Determine the (X, Y) coordinate at the center of the cell enclosing the given text.  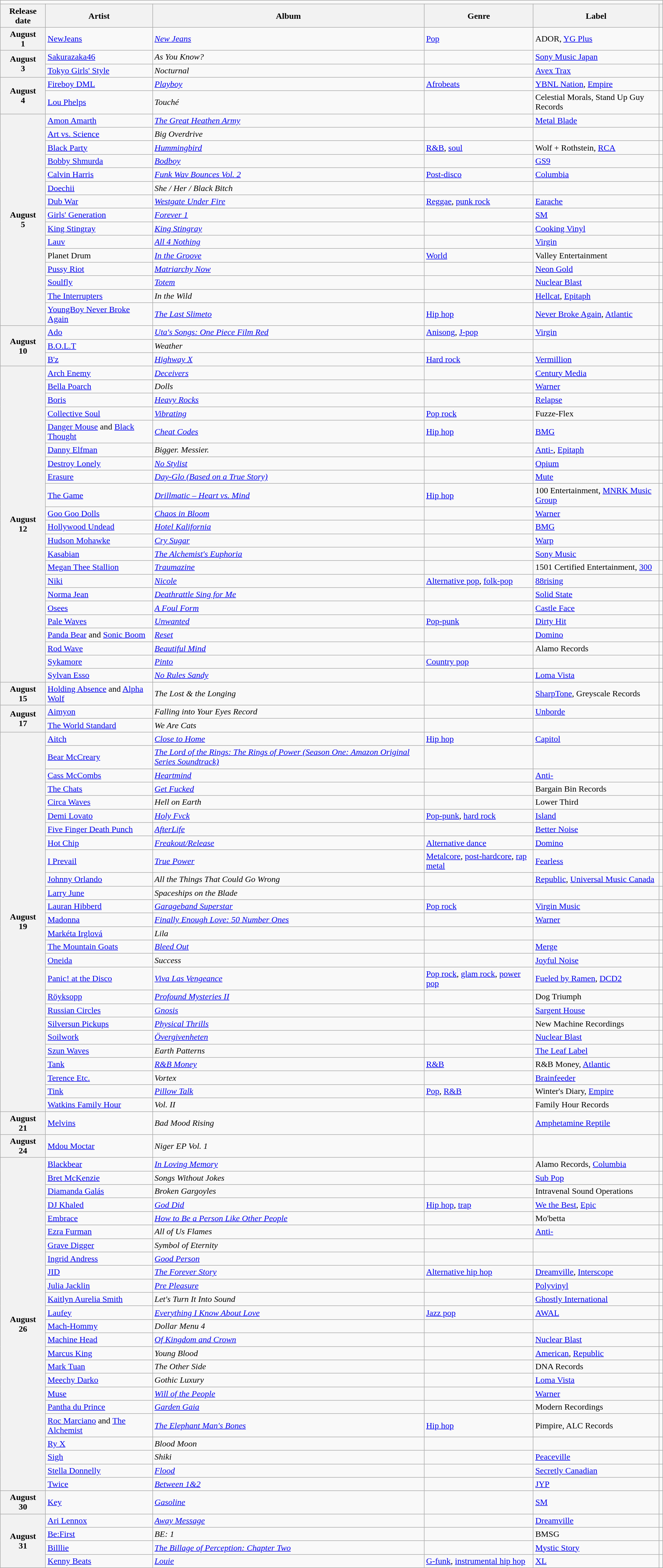
Key (99, 1502)
Five Finger Death Punch (99, 829)
Virgin Music (596, 906)
Songs Without Jokes (288, 1178)
Pop, R&B (479, 1091)
Flood (288, 1471)
Boris (99, 400)
Avex Trax (596, 71)
Spaceships on the Blade (288, 893)
We the Best, Epic (596, 1205)
Reset (288, 635)
BMSG (596, 1534)
Physical Thrills (288, 1024)
ADOR, YG Plus (596, 39)
Pinto (288, 662)
Falling into Your Eyes Record (288, 712)
Heartmind (288, 775)
Westgate Under Fire (288, 202)
Joyful Noise (596, 960)
Jazz pop (479, 1313)
Pop-punk, hard rock (479, 816)
Planet Drum (99, 255)
Pimpire, ALC Records (596, 1425)
Marcus King (99, 1353)
Nocturnal (288, 71)
Demi Lovato (99, 816)
Dolls (288, 386)
August30 (23, 1502)
All the Things That Could Go Wrong (288, 879)
Pre Pleasure (288, 1286)
No Stylist (288, 463)
Vibrating (288, 414)
Girls' Generation (99, 215)
Laufey (99, 1313)
Relapse (596, 400)
Ghostly International (596, 1299)
Osees (99, 608)
Never Broke Again, Atlantic (596, 314)
Broken Gargoyles (288, 1191)
August19 (23, 922)
Better Noise (596, 829)
JID (99, 1272)
Republic, Universal Music Canada (596, 879)
Opium (596, 463)
Touché (288, 102)
Album (288, 16)
R&B Money, Atlantic (596, 1064)
Bodboy (288, 161)
Mute (596, 477)
Gnosis (288, 1010)
Mystic Story (596, 1547)
Artist (99, 16)
Celestial Morals, Stand Up Guy Records (596, 102)
How to Be a Person Like Other People (288, 1218)
G-funk, instrumental hip hop (479, 1561)
Ingrid Andress (99, 1259)
All of Us Flames (288, 1232)
Will of the People (288, 1394)
Ado (99, 332)
August15 (23, 694)
Anti-, Epitaph (596, 450)
Success (288, 960)
The Chats (99, 789)
Dreamville (596, 1521)
The Billage of Perception: Chapter Two (288, 1547)
Megan Thee Stallion (99, 567)
Mo'betta (596, 1218)
BE: 1 (288, 1534)
100 Entertainment, MNRK Music Group (596, 495)
The Leaf Label (596, 1051)
No Rules Sandy (288, 675)
Brainfeeder (596, 1078)
Warp (596, 540)
Columbia (596, 174)
Dub War (99, 202)
88rising (596, 581)
Chaos in Bloom (288, 513)
YBNL Nation, Empire (596, 84)
August31 (23, 1541)
True Power (288, 861)
August4 (23, 96)
August12 (23, 524)
Sargent House (596, 1010)
Alternative dance (479, 843)
Unborde (596, 712)
Drillmatic – Heart vs. Mind (288, 495)
Be:First (99, 1534)
Deceivers (288, 373)
Kasabian (99, 554)
JYP (596, 1484)
Röyksopp (99, 997)
Country pop (479, 662)
Aimyon (99, 712)
The Interrupters (99, 296)
XL (596, 1561)
Cass McCombs (99, 775)
Symbol of Eternity (288, 1245)
Secretly Canadian (596, 1471)
Garden Gaia (288, 1407)
New Machine Recordings (596, 1024)
Heavy Rocks (288, 400)
Russian Circles (99, 1010)
Highway X (288, 359)
Louie (288, 1561)
Genre (479, 16)
Matriarchy Now (288, 269)
Earache (596, 202)
Lower Third (596, 802)
Century Media (596, 373)
Hudson Mohawke (99, 540)
Amphetamine Reptile (596, 1123)
Panic! at the Disco (99, 979)
Deathrattle Sing for Me (288, 594)
August24 (23, 1146)
Playboy (288, 84)
Destroy Lonely (99, 463)
Julia Jacklin (99, 1286)
Big Overdrive (288, 134)
Finally Enough Love: 50 Number Ones (288, 920)
Winter's Diary, Empire (596, 1091)
Unwanted (288, 621)
August5 (23, 220)
Pop-punk (479, 621)
Tank (99, 1064)
Vortex (288, 1078)
Dollar Menu 4 (288, 1326)
Fuzze-Flex (596, 414)
In the Groove (288, 255)
Lila (288, 933)
Reggae, punk rock (479, 202)
Modern Recordings (596, 1407)
Markéta Irglová (99, 933)
The Other Side (288, 1367)
Mdou Moctar (99, 1146)
Mark Tuan (99, 1367)
Madonna (99, 920)
Post-disco (479, 174)
Holy Fvck (288, 816)
1501 Certified Entertainment, 300 (596, 567)
In Loving Memory (288, 1164)
Young Blood (288, 1353)
Sykamore (99, 662)
Pantha du Prince (99, 1407)
Bella Poarch (99, 386)
Castle Face (596, 608)
Lauran Hibberd (99, 906)
Intravenal Sound Operations (596, 1191)
Metalcore, post-hardcore, rap metal (479, 861)
Silversun Pickups (99, 1024)
Between 1&2 (288, 1484)
Calvin Harris (99, 174)
Profound Mysteries II (288, 997)
Johnny Orlando (99, 879)
Merge (596, 947)
Weather (288, 346)
Tink (99, 1091)
Watkins Family Hour (99, 1105)
Alamo Records, Columbia (596, 1164)
Bret McKenzie (99, 1178)
Freakout/Release (288, 843)
Danger Mouse and Black Thought (99, 432)
Danny Elfman (99, 450)
Hot Chip (99, 843)
August21 (23, 1123)
Solid State (596, 594)
Cry Sugar (288, 540)
Alternative hip hop (479, 1272)
Diamanda Galás (99, 1191)
Erasure (99, 477)
Hard rock (479, 359)
She / Her / Black Bitch (288, 188)
Fireboy DML (99, 84)
Meechy Darko (99, 1380)
August10 (23, 346)
Beautiful Mind (288, 648)
Nicole (288, 581)
B.O.L.T (99, 346)
August17 (23, 719)
Neon Gold (596, 269)
Sylvan Esso (99, 675)
Blackbear (99, 1164)
GS9 (596, 161)
Family Hour Records (596, 1105)
Kenny Beats (99, 1561)
Fueled by Ramen, DCD2 (596, 979)
Oneida (99, 960)
Afrobeats (479, 84)
Alamo Records (596, 648)
Övergivenheten (288, 1037)
The Alchemist's Euphoria (288, 554)
Bargain Bin Records (596, 789)
Lauv (99, 242)
Alternative pop, folk-pop (479, 581)
Label (596, 16)
Anisong, J-pop (479, 332)
Larry June (99, 893)
Amon Amarth (99, 120)
The Lord of the Rings: The Rings of Power (Season One: Amazon Original Series Soundtrack) (288, 757)
Forever 1 (288, 215)
Bear McCreary (99, 757)
Pop rock, glam rock, power pop (479, 979)
Muse (99, 1394)
August26 (23, 1324)
Bleed Out (288, 947)
Arch Enemy (99, 373)
Bigger. Messier. (288, 450)
Day-Glo (Based on a True Story) (288, 477)
In the Wild (288, 296)
Melvins (99, 1123)
A Foul Form (288, 608)
American, Republic (596, 1353)
Sakurazaka46 (99, 57)
Collective Soul (99, 414)
R&B Money (288, 1064)
I Prevail (99, 861)
Sony Music Japan (596, 57)
Release date (23, 16)
Hip hop, trap (479, 1205)
Sub Pop (596, 1178)
Black Party (99, 147)
B'z (99, 359)
Panda Bear and Sonic Boom (99, 635)
The Game (99, 495)
The World Standard (99, 725)
Niger EP Vol. 1 (288, 1146)
Hellcat, Epitaph (596, 296)
Pale Waves (99, 621)
As You Know? (288, 57)
Billlie (99, 1547)
August1 (23, 39)
Holding Absence and Alpha Wolf (99, 694)
The Mountain Goats (99, 947)
Sony Music (596, 554)
The Great Heathen Army (288, 120)
Soilwork (99, 1037)
Ari Lennox (99, 1521)
NewJeans (99, 39)
Earth Patterns (288, 1051)
Szun Waves (99, 1051)
God Did (288, 1205)
Twice (99, 1484)
Peaceville (596, 1457)
Uta's Songs: One Piece Film Red (288, 332)
Embrace (99, 1218)
Of Kingdom and Crown (288, 1339)
Viva Las Vengeance (288, 979)
Roc Marciano and The Alchemist (99, 1425)
World (479, 255)
Norma Jean (99, 594)
Shiki (288, 1457)
Machine Head (99, 1339)
Art vs. Science (99, 134)
Circa Waves (99, 802)
Niki (99, 581)
Let's Turn It Into Sound (288, 1299)
Dirty Hit (596, 621)
AWAL (596, 1313)
Cooking Vinyl (596, 229)
Lou Phelps (99, 102)
Garageband Superstar (288, 906)
Dreamville, Interscope (596, 1272)
YoungBoy Never Broke Again (99, 314)
Blood Moon (288, 1444)
Bobby Shmurda (99, 161)
Cheat Codes (288, 432)
Tokyo Girls' Style (99, 71)
Hollywood Undead (99, 527)
Everything I Know About Love (288, 1313)
Ry X (99, 1444)
Rod Wave (99, 648)
Bad Mood Rising (288, 1123)
Gasoline (288, 1502)
R&B, soul (479, 147)
Hell on Earth (288, 802)
Aitch (99, 739)
SharpTone, Greyscale Records (596, 694)
Kaitlyn Aurelia Smith (99, 1299)
Pillow Talk (288, 1091)
Vermillion (596, 359)
The Lost & the Longing (288, 694)
Mach-Hommy (99, 1326)
The Forever Story (288, 1272)
Sigh (99, 1457)
DJ Khaled (99, 1205)
Funk Wav Bounces Vol. 2 (288, 174)
Dog Triumph (596, 997)
Island (596, 816)
DNA Records (596, 1367)
Metal Blade (596, 120)
The Elephant Man's Bones (288, 1425)
All 4 Nothing (288, 242)
Polyvinyl (596, 1286)
Grave Digger (99, 1245)
Gothic Luxury (288, 1380)
Doechii (99, 188)
Vol. II (288, 1105)
Totem (288, 282)
Good Person (288, 1259)
Pop (479, 39)
Traumazine (288, 567)
Close to Home (288, 739)
R&B (479, 1064)
New Jeans (288, 39)
Capitol (596, 739)
Stella Donnelly (99, 1471)
Fearless (596, 861)
The Last Slimeto (288, 314)
Ezra Furman (99, 1232)
AfterLife (288, 829)
Valley Entertainment (596, 255)
Goo Goo Dolls (99, 513)
Soulfly (99, 282)
Wolf + Rothstein, RCA (596, 147)
We Are Cats (288, 725)
Pussy Riot (99, 269)
Terence Etc. (99, 1078)
Hotel Kalifornia (288, 527)
Get Fucked (288, 789)
August3 (23, 64)
Hummingbird (288, 147)
Away Message (288, 1521)
